Search for the cell housing the specified text and yield its [x, y] center coordinate. 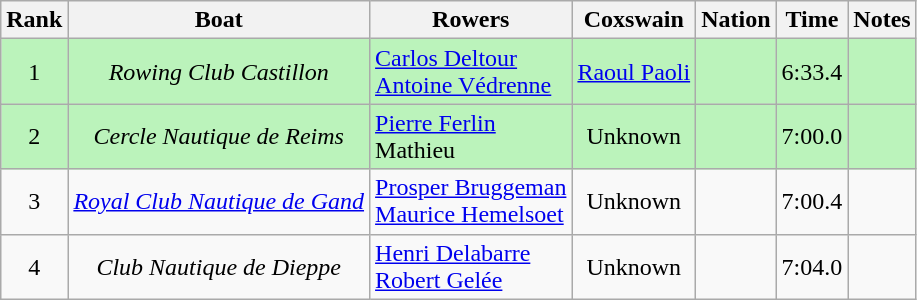
Raoul Paoli [634, 72]
Nation [736, 20]
7:00.4 [812, 202]
Royal Club Nautique de Gand [219, 202]
Carlos Deltour Antoine Védrenne [471, 72]
Boat [219, 20]
4 [34, 266]
Cercle Nautique de Reims [219, 136]
Pierre Ferlin Mathieu [471, 136]
1 [34, 72]
Prosper Bruggeman Maurice Hemelsoet [471, 202]
2 [34, 136]
Club Nautique de Dieppe [219, 266]
Rank [34, 20]
Rowing Club Castillon [219, 72]
7:00.0 [812, 136]
7:04.0 [812, 266]
6:33.4 [812, 72]
Coxswain [634, 20]
Notes [882, 20]
Henri Delabarre Robert Gelée [471, 266]
Time [812, 20]
Rowers [471, 20]
3 [34, 202]
